Find where the given text appears and provide that cell's center as (X, Y) coordinate. 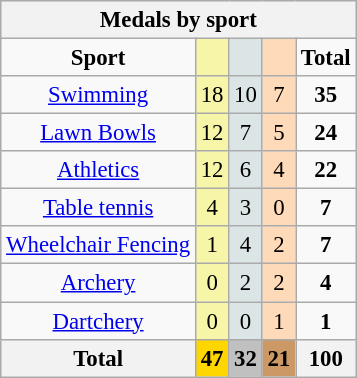
10 (246, 95)
47 (212, 358)
24 (326, 133)
Wheelchair Fencing (98, 245)
Swimming (98, 95)
Medals by sport (178, 20)
Table tennis (98, 208)
Athletics (98, 170)
18 (212, 95)
32 (246, 358)
21 (278, 358)
Sport (98, 58)
35 (326, 95)
Lawn Bowls (98, 133)
Archery (98, 283)
3 (246, 208)
6 (246, 170)
5 (278, 133)
100 (326, 358)
22 (326, 170)
Dartchery (98, 321)
